Pinpoint the cell where the given text exists, returning its (X, Y) midpoint coordinate. 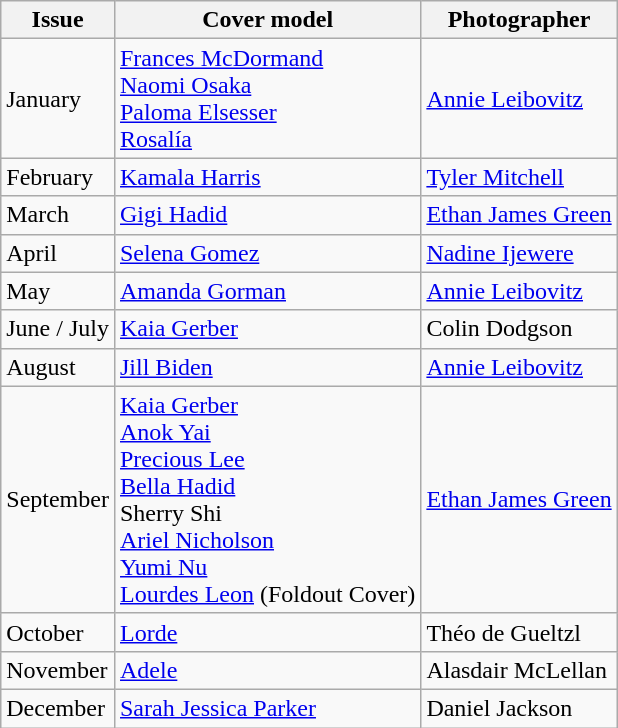
Nadine Ijewere (519, 253)
September (58, 500)
Alasdair McLellan (519, 670)
March (58, 215)
Frances McDormandNaomi OsakaPaloma ElsesserRosalía (267, 98)
Selena Gomez (267, 253)
October (58, 632)
Tyler Mitchell (519, 177)
Issue (58, 20)
Théo de Gueltzl (519, 632)
January (58, 98)
Kaia GerberAnok YaiPrecious LeeBella HadidSherry ShiAriel NicholsonYumi NuLourdes Leon (Foldout Cover) (267, 500)
Sarah Jessica Parker (267, 708)
Kaia Gerber (267, 329)
February (58, 177)
Lorde (267, 632)
June / July (58, 329)
November (58, 670)
Photographer (519, 20)
Jill Biden (267, 367)
Gigi Hadid (267, 215)
Kamala Harris (267, 177)
May (58, 291)
December (58, 708)
April (58, 253)
Colin Dodgson (519, 329)
August (58, 367)
Amanda Gorman (267, 291)
Daniel Jackson (519, 708)
Cover model (267, 20)
Adele (267, 670)
